Scan for the cell matching the given text and deliver its (x, y) coordinate at center. 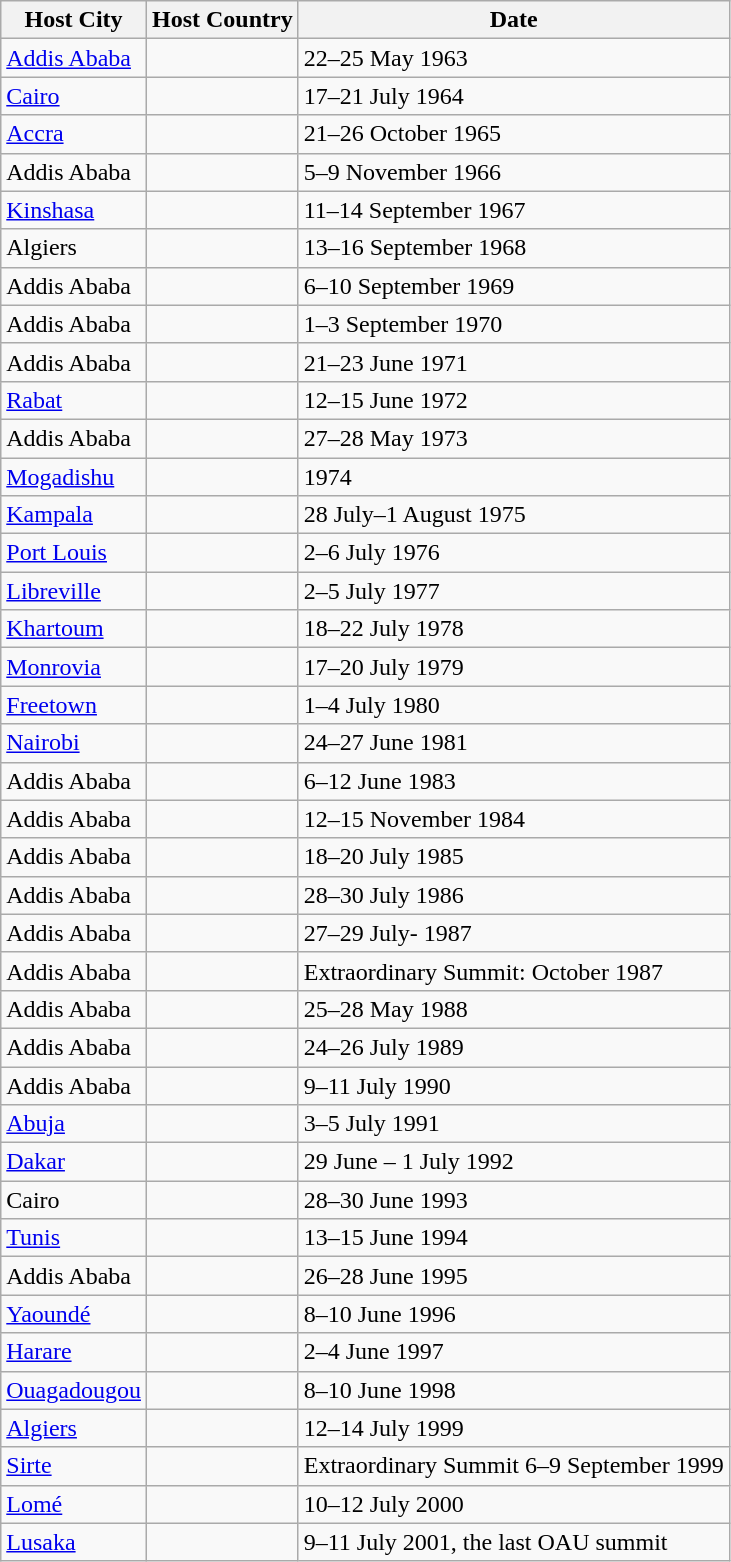
2–4 June 1997 (514, 1352)
18–22 July 1978 (514, 629)
6–10 September 1969 (514, 286)
Khartoum (74, 629)
Libreville (74, 591)
Mogadishu (74, 477)
26–28 June 1995 (514, 1276)
21–26 October 1965 (514, 134)
Nairobi (74, 743)
24–26 July 1989 (514, 1047)
18–20 July 1985 (514, 857)
3–5 July 1991 (514, 1124)
10–12 July 2000 (514, 1504)
17–20 July 1979 (514, 667)
13–16 September 1968 (514, 248)
Lomé (74, 1504)
1–4 July 1980 (514, 705)
Dakar (74, 1162)
21–23 June 1971 (514, 362)
Abuja (74, 1124)
9–11 July 2001, the last OAU summit (514, 1542)
Extraordinary Summit 6–9 September 1999 (514, 1466)
27–29 July- 1987 (514, 933)
Ouagadougou (74, 1390)
28–30 June 1993 (514, 1200)
Rabat (74, 400)
8–10 June 1998 (514, 1390)
2–5 July 1977 (514, 591)
Harare (74, 1352)
Host City (74, 20)
Tunis (74, 1238)
13–15 June 1994 (514, 1238)
Accra (74, 134)
6–12 June 1983 (514, 781)
Sirte (74, 1466)
Kampala (74, 515)
Monrovia (74, 667)
12–14 July 1999 (514, 1428)
28 July–1 August 1975 (514, 515)
29 June – 1 July 1992 (514, 1162)
11–14 September 1967 (514, 210)
24–27 June 1981 (514, 743)
Freetown (74, 705)
25–28 May 1988 (514, 1009)
Date (514, 20)
1974 (514, 477)
5–9 November 1966 (514, 172)
1–3 September 1970 (514, 324)
22–25 May 1963 (514, 58)
12–15 November 1984 (514, 819)
2–6 July 1976 (514, 553)
9–11 July 1990 (514, 1085)
Extraordinary Summit: October 1987 (514, 971)
Port Louis (74, 553)
27–28 May 1973 (514, 438)
Host Country (222, 20)
Kinshasa (74, 210)
12–15 June 1972 (514, 400)
Lusaka (74, 1542)
17–21 July 1964 (514, 96)
Yaoundé (74, 1314)
8–10 June 1996 (514, 1314)
28–30 July 1986 (514, 895)
